Extract the (x, y) coordinate from the center of the cell holding the provided text.  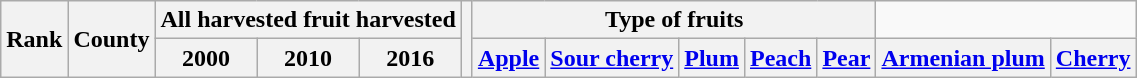
Plum (712, 58)
Pear (846, 58)
County (112, 39)
Peach (780, 58)
Cherry (1093, 58)
2016 (410, 58)
2010 (308, 58)
Armenian plum (963, 58)
Apple (508, 58)
All harvested fruit harvested (308, 20)
Type of fruits (674, 20)
Sour cherry (612, 58)
2000 (206, 58)
Rank (34, 39)
